Extract the [x, y] coordinate from the center of the cell holding the provided text.  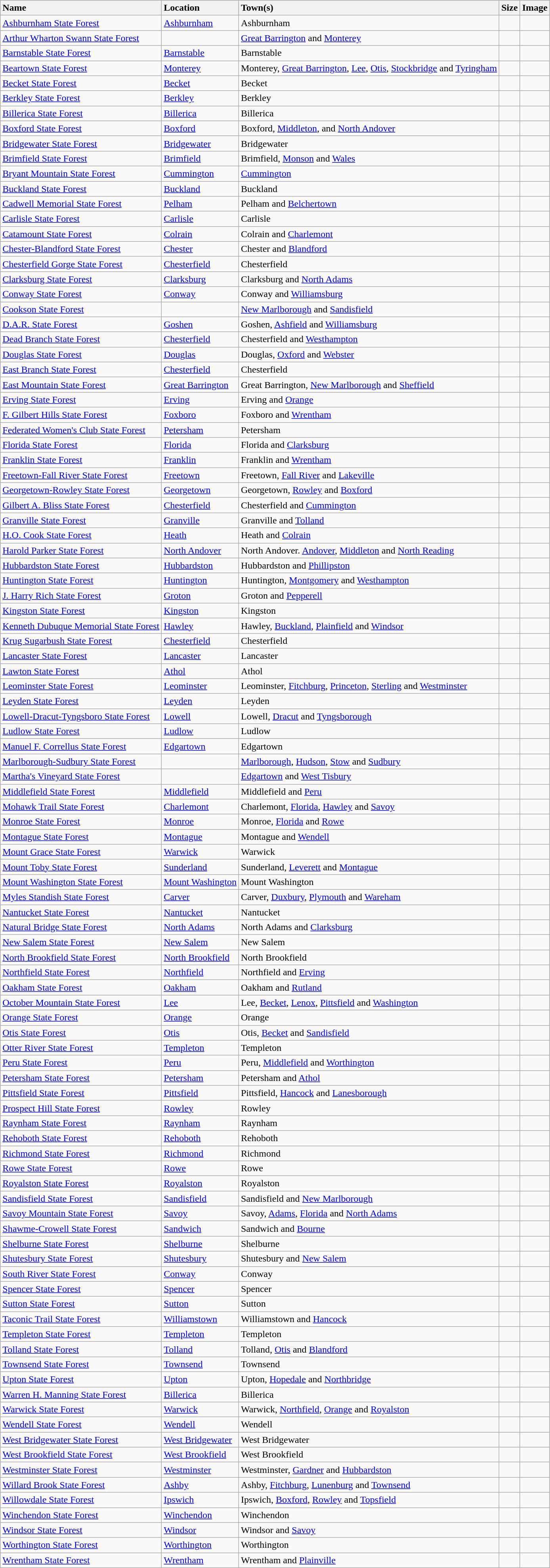
Tolland, Otis and Blandford [369, 1349]
Lawton State Forest [81, 671]
Montague and Wendell [369, 837]
Warwick, Northfield, Orange and Royalston [369, 1410]
Middlefield [201, 792]
Oakham State Forest [81, 988]
Sandwich [201, 1229]
Leominster, Fitchburg, Princeton, Sterling and Westminster [369, 686]
Groton [201, 596]
Otter River State Forest [81, 1048]
Franklin and Wrentham [369, 460]
Shawme-Crowell State Forest [81, 1229]
Granville and Tolland [369, 520]
Boxford State Forest [81, 128]
Wrentham [201, 1560]
Mount Toby State Forest [81, 867]
Templeton State Forest [81, 1334]
North Andover. Andover, Middleton and North Reading [369, 550]
Freetown, Fall River and Lakeville [369, 475]
Harold Parker State Forest [81, 550]
Middlefield and Peru [369, 792]
Leyden State Forest [81, 701]
Arthur Wharton Swann State Forest [81, 38]
Peru [201, 1063]
New Salem State Forest [81, 942]
Otis State Forest [81, 1033]
Wrentham and Plainville [369, 1560]
Sandisfield [201, 1199]
Boxford, Middleton, and North Andover [369, 128]
Great Barrington, New Marlborough and Sheffield [369, 384]
Winchendon State Forest [81, 1515]
Warren H. Manning State Forest [81, 1394]
Douglas [201, 354]
Great Barrington [201, 384]
Ipswich, Boxford, Rowley and Topsfield [369, 1500]
Oakham [201, 988]
Natural Bridge State Forest [81, 927]
Upton, Hopedale and Northbridge [369, 1379]
Huntington [201, 580]
Goshen, Ashfield and Williamsburg [369, 324]
Tolland State Forest [81, 1349]
Upton [201, 1379]
Charlemont [201, 807]
Richmond State Forest [81, 1153]
Williamstown [201, 1319]
Heath and Colrain [369, 535]
Northfield and Erving [369, 972]
Rowe State Forest [81, 1168]
Sunderland [201, 867]
Florida [201, 445]
Douglas, Oxford and Webster [369, 354]
Otis, Becket and Sandisfield [369, 1033]
Shutesbury State Forest [81, 1259]
Savoy, Adams, Florida and North Adams [369, 1214]
Pelham and Belchertown [369, 204]
Middlefield State Forest [81, 792]
Prospect Hill State Forest [81, 1108]
Williamstown and Hancock [369, 1319]
H.O. Cook State Forest [81, 535]
Lowell, Dracut and Tyngsborough [369, 716]
Sunderland, Leverett and Montague [369, 867]
Ashby [201, 1485]
Royalston State Forest [81, 1184]
North Brookfield State Forest [81, 957]
Monroe State Forest [81, 822]
Manuel F. Correllus State Forest [81, 746]
Willard Brook State Forest [81, 1485]
Monroe [201, 822]
Petersham and Athol [369, 1078]
Bridgewater State Forest [81, 143]
F. Gilbert Hills State Forest [81, 415]
Spencer State Forest [81, 1289]
Shutesbury [201, 1259]
Carver, Duxbury, Plymouth and Wareham [369, 897]
New Marlborough and Sandisfield [369, 309]
Foxboro [201, 415]
Clarksburg and North Adams [369, 279]
Chesterfield Gorge State Forest [81, 264]
Marlborough, Hudson, Stow and Sudbury [369, 761]
Size [510, 8]
Sutton State Forest [81, 1304]
Lee [201, 1003]
Gilbert A. Bliss State Forest [81, 505]
Monroe, Florida and Rowe [369, 822]
East Branch State Forest [81, 369]
Freetown-Fall River State Forest [81, 475]
Federated Women's Club State Forest [81, 430]
Leominster [201, 686]
Beartown State Forest [81, 68]
Townsend State Forest [81, 1364]
Rehoboth State Forest [81, 1138]
Clarksburg State Forest [81, 279]
Northfield State Forest [81, 972]
Montague State Forest [81, 837]
Boxford [201, 128]
South River State Forest [81, 1274]
Hubbardston State Forest [81, 565]
Lowell-Dracut-Tyngsboro State Forest [81, 716]
Colrain and Charlemont [369, 234]
Great Barrington and Monterey [369, 38]
Pittsfield State Forest [81, 1093]
Peru State Forest [81, 1063]
D.A.R. State Forest [81, 324]
Ashburnham State Forest [81, 23]
Georgetown-Rowley State Forest [81, 490]
Groton and Pepperell [369, 596]
Marlborough-Sudbury State Forest [81, 761]
Granville [201, 520]
Martha's Vineyard State Forest [81, 776]
Chester [201, 249]
Windsor [201, 1530]
Lowell [201, 716]
Westminster, Gardner and Hubbardston [369, 1470]
Charlemont, Florida, Hawley and Savoy [369, 807]
Kingston State Forest [81, 611]
Freetown [201, 475]
Upton State Forest [81, 1379]
Brimfield [201, 158]
Cookson State Forest [81, 309]
Lee, Becket, Lenox, Pittsfield and Washington [369, 1003]
Pittsfield [201, 1093]
Bryant Mountain State Forest [81, 173]
Goshen [201, 324]
Westminster State Forest [81, 1470]
Wrentham State Forest [81, 1560]
Location [201, 8]
Northfield [201, 972]
Wendell State Forest [81, 1425]
North Adams and Clarksburg [369, 927]
Carver [201, 897]
Worthington State Forest [81, 1545]
Image [535, 8]
Douglas State Forest [81, 354]
October Mountain State Forest [81, 1003]
Mohawk Trail State Forest [81, 807]
Conway and Williamsburg [369, 294]
Chester-Blandford State Forest [81, 249]
Cadwell Memorial State Forest [81, 204]
Krug Sugarbush State Forest [81, 641]
Chesterfield and Cummington [369, 505]
Lancaster State Forest [81, 656]
Name [81, 8]
Huntington State Forest [81, 580]
Sandisfield State Forest [81, 1199]
Shutesbury and New Salem [369, 1259]
Barnstable State Forest [81, 53]
Hawley [201, 626]
Hawley, Buckland, Plainfield and Windsor [369, 626]
Granville State Forest [81, 520]
East Mountain State Forest [81, 384]
West Brookfield State Forest [81, 1455]
Savoy [201, 1214]
Mount Washington State Forest [81, 882]
Conway State Forest [81, 294]
Monterey, Great Barrington, Lee, Otis, Stockbridge and Tyringham [369, 68]
Erving [201, 400]
Taconic Trail State Forest [81, 1319]
Warwick State Forest [81, 1410]
Hubbardston and Phillipston [369, 565]
Foxboro and Wrentham [369, 415]
Dead Branch State Forest [81, 339]
Clarksburg [201, 279]
Kenneth Dubuque Memorial State Forest [81, 626]
Chesterfield and Westhampton [369, 339]
Mount Grace State Forest [81, 852]
Nantucket State Forest [81, 912]
Pelham [201, 204]
Peru, Middlefield and Worthington [369, 1063]
Erving State Forest [81, 400]
Erving and Orange [369, 400]
Orange State Forest [81, 1018]
Edgartown and West Tisbury [369, 776]
Willowdale State Forest [81, 1500]
Myles Standish State Forest [81, 897]
Ludlow State Forest [81, 731]
Tolland [201, 1349]
Huntington, Montgomery and Westhampton [369, 580]
Leominster State Forest [81, 686]
Savoy Mountain State Forest [81, 1214]
Westminster [201, 1470]
Catamount State Forest [81, 234]
Oakham and Rutland [369, 988]
Otis [201, 1033]
Florida State Forest [81, 445]
Chester and Blandford [369, 249]
Becket State Forest [81, 83]
Brimfield State Forest [81, 158]
Carlisle State Forest [81, 219]
Brimfield, Monson and Wales [369, 158]
Monterey [201, 68]
Ipswich [201, 1500]
Pittsfield, Hancock and Lanesborough [369, 1093]
Hubbardston [201, 565]
Georgetown, Rowley and Boxford [369, 490]
Montague [201, 837]
Shelburne State Forest [81, 1244]
Petersham State Forest [81, 1078]
Ashby, Fitchburg, Lunenburg and Townsend [369, 1485]
Billerica State Forest [81, 113]
Buckland State Forest [81, 189]
Georgetown [201, 490]
Sandisfield and New Marlborough [369, 1199]
Town(s) [369, 8]
North Adams [201, 927]
West Bridgewater State Forest [81, 1440]
Florida and Clarksburg [369, 445]
Heath [201, 535]
Windsor State Forest [81, 1530]
Sandwich and Bourne [369, 1229]
Windsor and Savoy [369, 1530]
Franklin [201, 460]
Raynham State Forest [81, 1123]
Colrain [201, 234]
Berkley State Forest [81, 98]
Franklin State Forest [81, 460]
North Andover [201, 550]
J. Harry Rich State Forest [81, 596]
